Identify which cell holds the provided text, then report its (x, y) central coordinate. 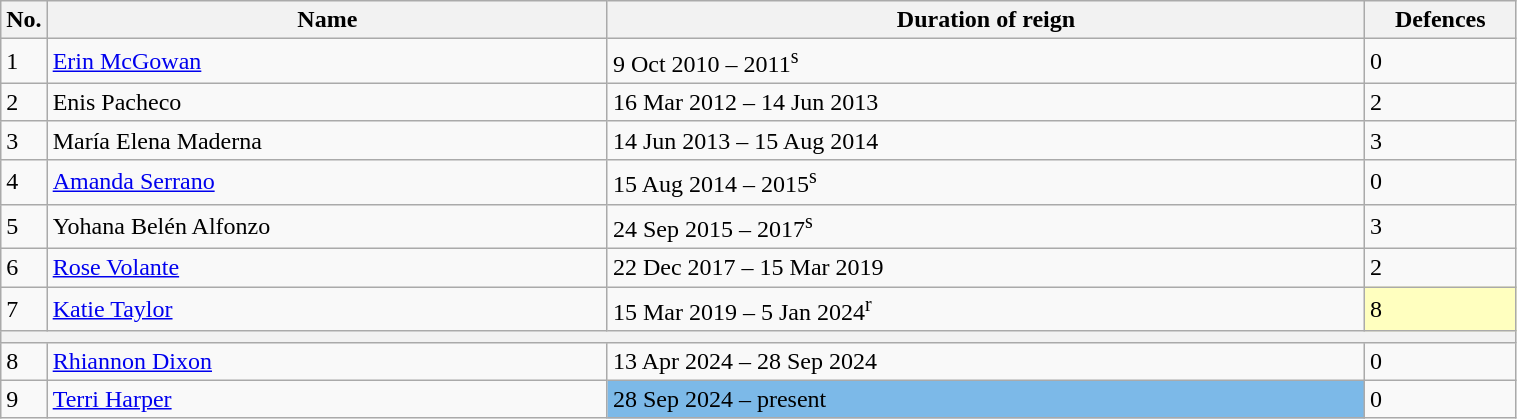
Name (327, 20)
Rose Volante (327, 268)
Yohana Belén Alfonzo (327, 226)
Amanda Serrano (327, 182)
15 Aug 2014 – 2015s (986, 182)
Rhiannon Dixon (327, 361)
16 Mar 2012 – 14 Jun 2013 (986, 102)
Enis Pacheco (327, 102)
1 (24, 62)
24 Sep 2015 – 2017s (986, 226)
4 (24, 182)
9 (24, 399)
14 Jun 2013 – 15 Aug 2014 (986, 140)
Terri Harper (327, 399)
28 Sep 2024 – present (986, 399)
22 Dec 2017 – 15 Mar 2019 (986, 268)
Defences (1441, 20)
5 (24, 226)
No. (24, 20)
María Elena Maderna (327, 140)
7 (24, 310)
13 Apr 2024 – 28 Sep 2024 (986, 361)
6 (24, 268)
15 Mar 2019 – 5 Jan 2024r (986, 310)
Duration of reign (986, 20)
Katie Taylor (327, 310)
9 Oct 2010 – 2011s (986, 62)
Erin McGowan (327, 62)
